Provide the [X, Y] coordinate of the cell's center where the given text is located.  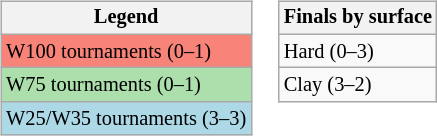
W75 tournaments (0–1) [126, 85]
Clay (3–2) [358, 85]
Finals by surface [358, 18]
Legend [126, 18]
W25/W35 tournaments (3–3) [126, 119]
Hard (0–3) [358, 51]
W100 tournaments (0–1) [126, 51]
